Scan for the cell matching the given text and deliver its (X, Y) coordinate at center. 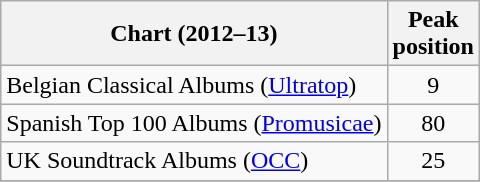
Spanish Top 100 Albums (Promusicae) (194, 123)
9 (433, 85)
Peakposition (433, 34)
Belgian Classical Albums (Ultratop) (194, 85)
80 (433, 123)
25 (433, 161)
UK Soundtrack Albums (OCC) (194, 161)
Chart (2012–13) (194, 34)
